Locate the cell with the specified text and output its [x, y] center coordinate. 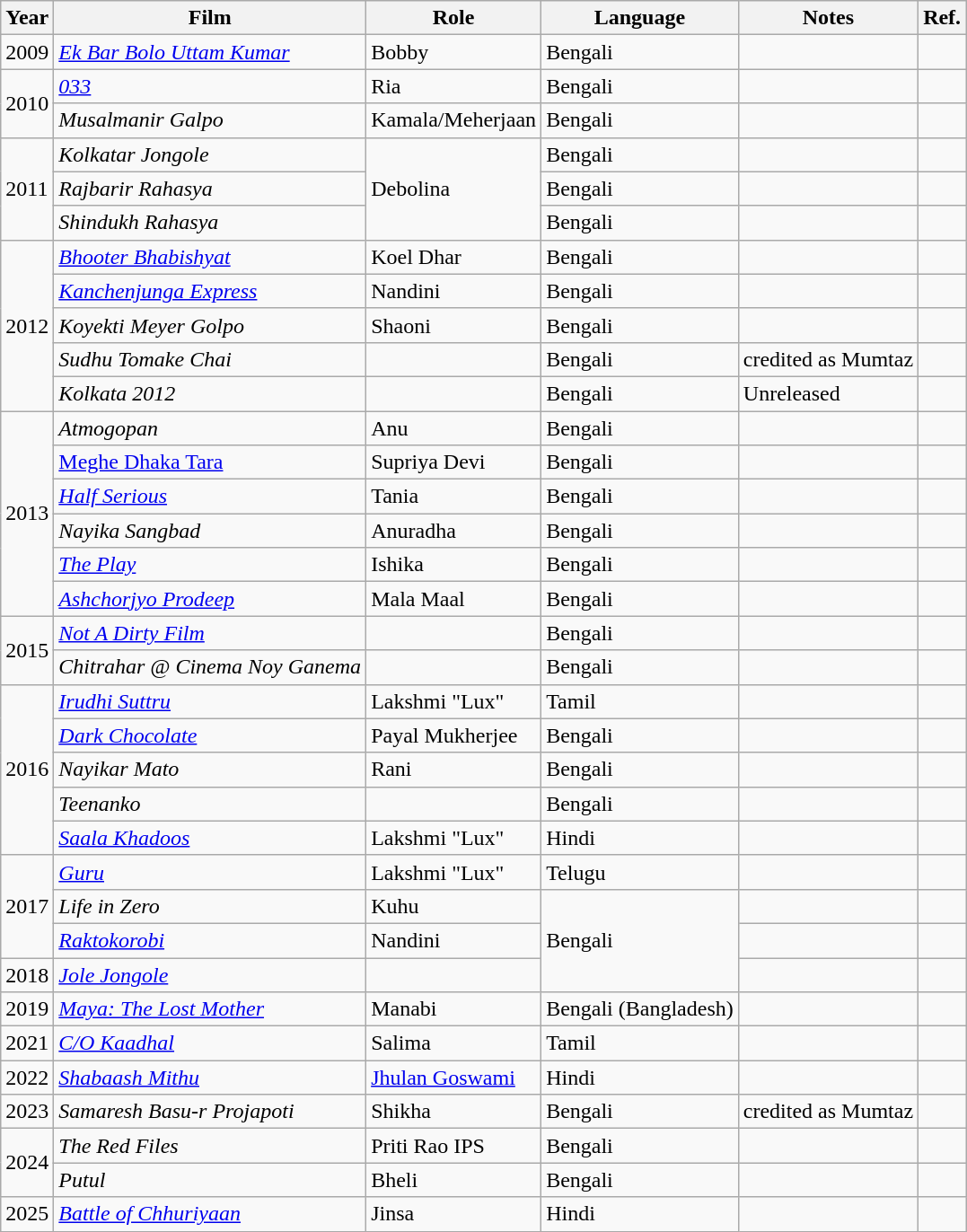
Jinsa [454, 1214]
Nayikar Mato [210, 770]
033 [210, 86]
2022 [27, 1078]
Bheli [454, 1180]
Rani [454, 770]
2024 [27, 1163]
2011 [27, 189]
Guru [210, 872]
Sudhu Tomake Chai [210, 359]
Musalmanir Galpo [210, 120]
Salima [454, 1043]
Priti Rao IPS [454, 1146]
Putul [210, 1180]
Ref. [943, 18]
Koel Dhar [454, 257]
Bobby [454, 52]
Kolkatar Jongole [210, 154]
Jhulan Goswami [454, 1078]
2012 [27, 325]
Year [27, 18]
Notes [828, 18]
2010 [27, 103]
2017 [27, 906]
Ek Bar Bolo Uttam Kumar [210, 52]
Kamala/Meherjaan [454, 120]
2015 [27, 650]
Dark Chocolate [210, 735]
Shikha [454, 1112]
Kanchenjunga Express [210, 291]
Kolkata 2012 [210, 393]
Ashchorjyo Prodeep [210, 599]
Tania [454, 497]
Anu [454, 428]
2009 [27, 52]
Ria [454, 86]
2013 [27, 514]
Koyekti Meyer Golpo [210, 325]
Raktokorobi [210, 940]
Ishika [454, 565]
Debolina [454, 189]
The Play [210, 565]
2016 [27, 770]
Chitrahar @ Cinema Noy Ganema [210, 667]
2018 [27, 974]
Telugu [640, 872]
2025 [27, 1214]
Maya: The Lost Mother [210, 1009]
Nayika Sangbad [210, 531]
Bhooter Bhabishyat [210, 257]
2019 [27, 1009]
Shaoni [454, 325]
Half Serious [210, 497]
Teenanko [210, 804]
The Red Files [210, 1146]
Film [210, 18]
Meghe Dhaka Tara [210, 462]
Atmogopan [210, 428]
Samaresh Basu-r Projapoti [210, 1112]
C/O Kaadhal [210, 1043]
Jole Jongole [210, 974]
Unreleased [828, 393]
Role [454, 18]
Bengali (Bangladesh) [640, 1009]
Saala Khadoos [210, 838]
Manabi [454, 1009]
Mala Maal [454, 599]
Not A Dirty Film [210, 633]
Battle of Chhuriyaan [210, 1214]
Life in Zero [210, 906]
Shabaash Mithu [210, 1078]
Payal Mukherjee [454, 735]
Irudhi Suttru [210, 701]
Supriya Devi [454, 462]
Language [640, 18]
Anuradha [454, 531]
Rajbarir Rahasya [210, 189]
Kuhu [454, 906]
2023 [27, 1112]
Shindukh Rahasya [210, 223]
2021 [27, 1043]
